For the text-containing cell, return its midpoint in [x, y] coordinate format. 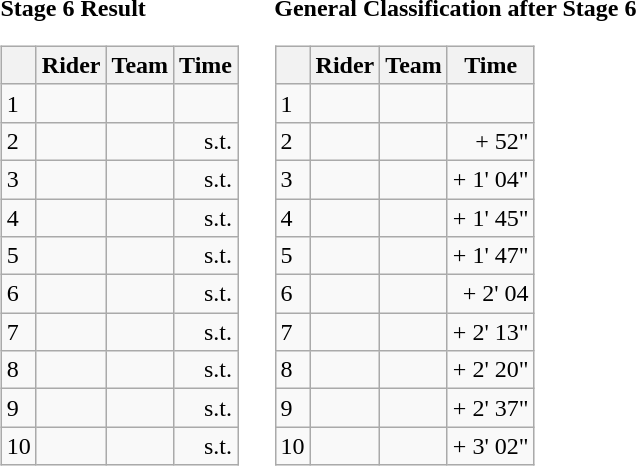
+ 2' 13" [490, 332]
+ 1' 04" [490, 179]
+ 2' 37" [490, 408]
+ 1' 47" [490, 256]
+ 52" [490, 141]
+ 1' 45" [490, 217]
+ 2' 04 [490, 294]
+ 2' 20" [490, 370]
+ 3' 02" [490, 446]
